Find where the given text appears and provide that cell's center as [x, y] coordinate. 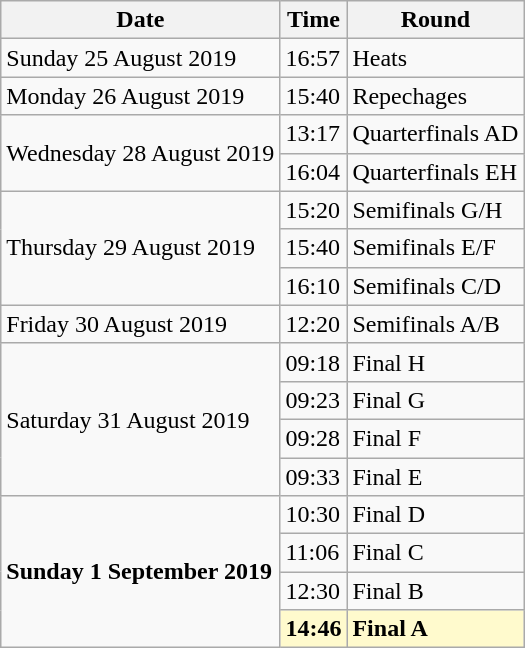
16:10 [314, 286]
Heats [436, 58]
16:57 [314, 58]
09:33 [314, 477]
Quarterfinals AD [436, 134]
14:46 [314, 629]
10:30 [314, 515]
Repechages [436, 96]
12:20 [314, 324]
13:17 [314, 134]
Final G [436, 400]
Monday 26 August 2019 [140, 96]
Final D [436, 515]
Thursday 29 August 2019 [140, 248]
11:06 [314, 553]
Semifinals E/F [436, 248]
Sunday 1 September 2019 [140, 572]
15:20 [314, 210]
Wednesday 28 August 2019 [140, 153]
Saturday 31 August 2019 [140, 419]
09:28 [314, 438]
Semifinals A/B [436, 324]
Final B [436, 591]
Time [314, 20]
Sunday 25 August 2019 [140, 58]
09:18 [314, 362]
09:23 [314, 400]
Final E [436, 477]
Semifinals G/H [436, 210]
Final C [436, 553]
Final F [436, 438]
Date [140, 20]
Round [436, 20]
12:30 [314, 591]
Semifinals C/D [436, 286]
Final A [436, 629]
Quarterfinals EH [436, 172]
16:04 [314, 172]
Friday 30 August 2019 [140, 324]
Final H [436, 362]
